Pinpoint the cell where the given text exists, returning its (X, Y) midpoint coordinate. 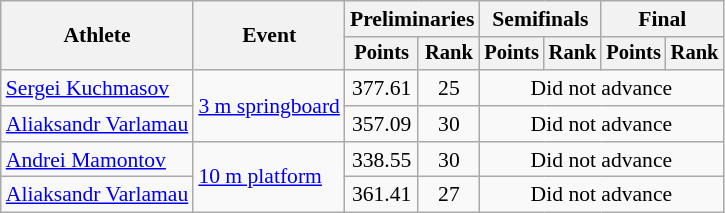
10 m platform (269, 178)
Andrei Mamontov (98, 160)
357.09 (382, 124)
377.61 (382, 88)
3 m springboard (269, 106)
Semifinals (540, 19)
Event (269, 36)
Sergei Kuchmasov (98, 88)
338.55 (382, 160)
25 (448, 88)
361.41 (382, 195)
Athlete (98, 36)
Final (662, 19)
Preliminaries (412, 19)
27 (448, 195)
